For the text-containing cell, return its midpoint in [X, Y] coordinate format. 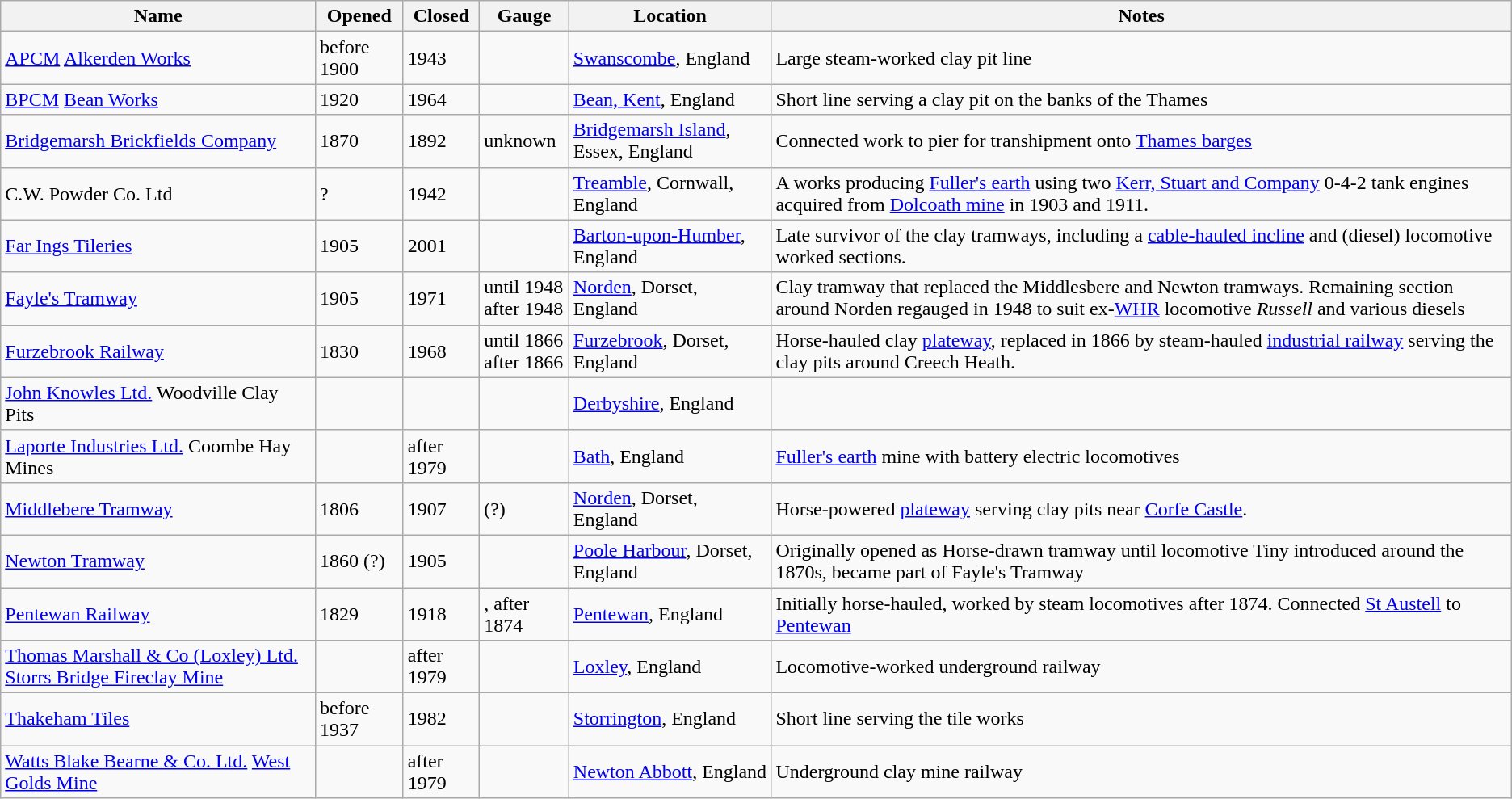
Poole Harbour, Dorset, England [670, 561]
1907 [441, 509]
1964 [441, 99]
Newton Tramway [158, 561]
Initially horse-hauled, worked by steam locomotives after 1874. Connected St Austell to Pentewan [1141, 614]
until 1948 after 1948 [525, 299]
1968 [441, 351]
Pentewan, England [670, 614]
Notes [1141, 16]
John Knowles Ltd. Woodville Clay Pits [158, 404]
Originally opened as Horse-drawn tramway until locomotive Tiny introduced around the 1870s, became part of Fayle's Tramway [1141, 561]
1942 [441, 194]
Underground clay mine railway [1141, 772]
Treamble, Cornwall, England [670, 194]
Short line serving a clay pit on the banks of the Thames [1141, 99]
Newton Abbott, England [670, 772]
1920 [360, 99]
Far Ings Tileries [158, 246]
Middlebere Tramway [158, 509]
Storrington, England [670, 719]
Opened [360, 16]
Bridgemarsh Island, Essex, England [670, 141]
Watts Blake Bearne & Co. Ltd. West Golds Mine [158, 772]
(?) [525, 509]
1829 [360, 614]
Laporte Industries Ltd. Coombe Hay Mines [158, 456]
before 1937 [360, 719]
Name [158, 16]
Fayle's Tramway [158, 299]
Pentewan Railway [158, 614]
Barton-upon-Humber, England [670, 246]
1918 [441, 614]
Bath, England [670, 456]
1943 [441, 58]
Thomas Marshall & Co (Loxley) Ltd. Storrs Bridge Fireclay Mine [158, 667]
1892 [441, 141]
Horse-hauled clay plateway, replaced in 1866 by steam-hauled industrial railway serving the clay pits around Creech Heath. [1141, 351]
BPCM Bean Works [158, 99]
, after 1874 [525, 614]
1870 [360, 141]
Horse-powered plateway serving clay pits near Corfe Castle. [1141, 509]
C.W. Powder Co. Ltd [158, 194]
Loxley, England [670, 667]
before 1900 [360, 58]
Furzebrook Railway [158, 351]
Closed [441, 16]
until 1866 after 1866 [525, 351]
Connected work to pier for transhipment onto Thames barges [1141, 141]
Locomotive-worked underground railway [1141, 667]
1806 [360, 509]
Short line serving the tile works [1141, 719]
2001 [441, 246]
Derbyshire, England [670, 404]
Location [670, 16]
A works producing Fuller's earth using two Kerr, Stuart and Company 0-4-2 tank engines acquired from Dolcoath mine in 1903 and 1911. [1141, 194]
Late survivor of the clay tramways, including a cable-hauled incline and (diesel) locomotive worked sections. [1141, 246]
APCM Alkerden Works [158, 58]
Large steam-worked clay pit line [1141, 58]
Bean, Kent, England [670, 99]
Gauge [525, 16]
? [360, 194]
Bridgemarsh Brickfields Company [158, 141]
unknown [525, 141]
Fuller's earth mine with battery electric locomotives [1141, 456]
1982 [441, 719]
Furzebrook, Dorset, England [670, 351]
1971 [441, 299]
Thakeham Tiles [158, 719]
Swanscombe, England [670, 58]
1860 (?) [360, 561]
1830 [360, 351]
